Pinpoint the cell where the given text exists, returning its (X, Y) midpoint coordinate. 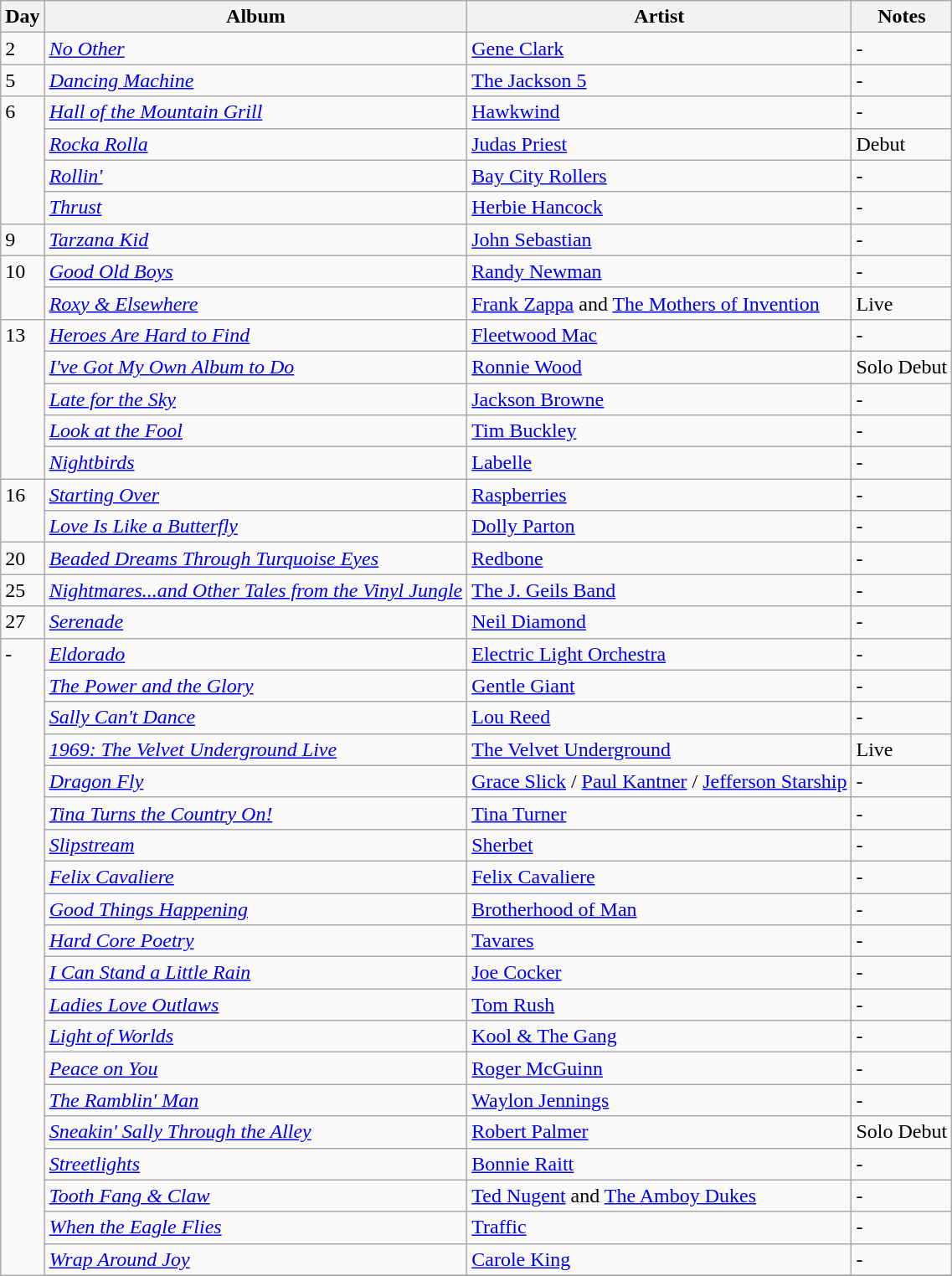
Artist (660, 17)
Good Things Happening (256, 908)
Fleetwood Mac (660, 335)
Electric Light Orchestra (660, 654)
Tarzana Kid (256, 239)
When the Eagle Flies (256, 1227)
Hard Core Poetry (256, 941)
Hall of the Mountain Grill (256, 112)
Ted Nugent and The Amboy Dukes (660, 1196)
Notes (902, 17)
John Sebastian (660, 239)
Robert Palmer (660, 1132)
Brotherhood of Man (660, 908)
Eldorado (256, 654)
Labelle (660, 463)
The Velvet Underground (660, 749)
Sally Can't Dance (256, 718)
Sherbet (660, 845)
The J. Geils Band (660, 590)
6 (23, 160)
Roger McGuinn (660, 1068)
Ronnie Wood (660, 367)
Tavares (660, 941)
Good Old Boys (256, 271)
The Jackson 5 (660, 80)
1969: The Velvet Underground Live (256, 749)
27 (23, 622)
9 (23, 239)
25 (23, 590)
Nightbirds (256, 463)
Raspberries (660, 495)
Randy Newman (660, 271)
16 (23, 511)
Tooth Fang & Claw (256, 1196)
Judas Priest (660, 144)
13 (23, 399)
Dolly Parton (660, 527)
Light of Worlds (256, 1037)
Frank Zappa and The Mothers of Invention (660, 303)
Late for the Sky (256, 399)
Kool & The Gang (660, 1037)
5 (23, 80)
Jackson Browne (660, 399)
Starting Over (256, 495)
Look at the Fool (256, 431)
I've Got My Own Album to Do (256, 367)
Debut (902, 144)
Traffic (660, 1227)
Bonnie Raitt (660, 1164)
Roxy & Elsewhere (256, 303)
Redbone (660, 558)
Bay City Rollers (660, 176)
Sneakin' Sally Through the Alley (256, 1132)
Day (23, 17)
Love Is Like a Butterfly (256, 527)
Dragon Fly (256, 781)
Tina Turns the Country On! (256, 813)
Slipstream (256, 845)
Serenade (256, 622)
Lou Reed (660, 718)
Gentle Giant (660, 686)
Waylon Jennings (660, 1100)
Thrust (256, 208)
Ladies Love Outlaws (256, 1005)
Carole King (660, 1259)
Tom Rush (660, 1005)
Tim Buckley (660, 431)
Nightmares...and Other Tales from the Vinyl Jungle (256, 590)
Peace on You (256, 1068)
I Can Stand a Little Rain (256, 973)
Gene Clark (660, 49)
Streetlights (256, 1164)
Neil Diamond (660, 622)
Herbie Hancock (660, 208)
Rocka Rolla (256, 144)
Tina Turner (660, 813)
Joe Cocker (660, 973)
Beaded Dreams Through Turquoise Eyes (256, 558)
The Ramblin' Man (256, 1100)
10 (23, 287)
Heroes Are Hard to Find (256, 335)
No Other (256, 49)
Album (256, 17)
Grace Slick / Paul Kantner / Jefferson Starship (660, 781)
2 (23, 49)
Dancing Machine (256, 80)
The Power and the Glory (256, 686)
Rollin' (256, 176)
Wrap Around Joy (256, 1259)
Hawkwind (660, 112)
20 (23, 558)
